Pinpoint the cell where the given text exists, returning its [x, y] midpoint coordinate. 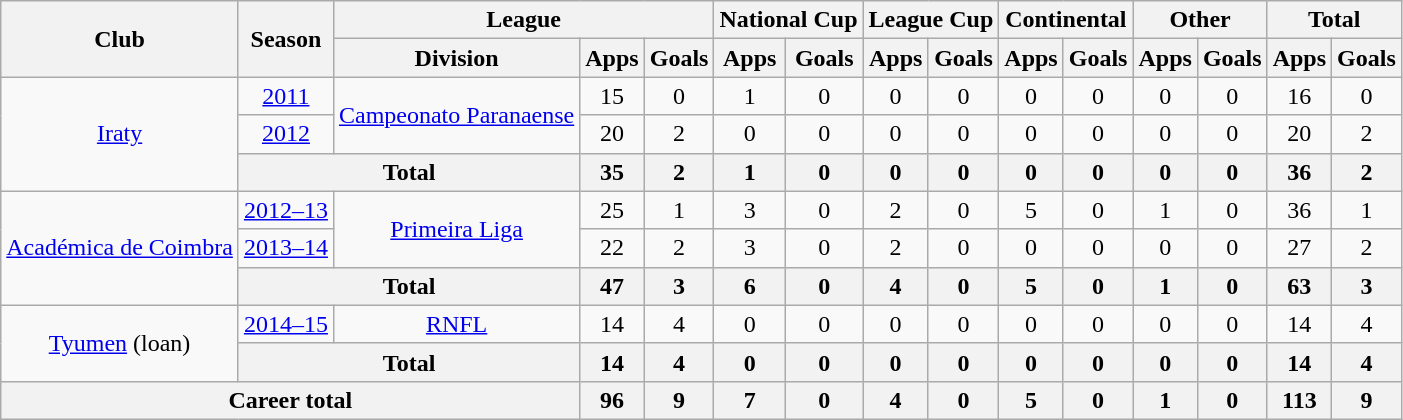
League Cup [931, 20]
Season [286, 39]
2013–14 [286, 248]
2012 [286, 134]
35 [612, 172]
7 [750, 400]
47 [612, 286]
Primeira Liga [456, 229]
Division [456, 58]
2012–13 [286, 210]
National Cup [788, 20]
22 [612, 248]
16 [1299, 96]
Career total [290, 400]
63 [1299, 286]
25 [612, 210]
Campeonato Paranaense [456, 115]
Club [120, 39]
2011 [286, 96]
2014–15 [286, 324]
Other [1200, 20]
Tyumen (loan) [120, 343]
96 [612, 400]
Académica de Coimbra [120, 248]
Iraty [120, 134]
27 [1299, 248]
Continental [1066, 20]
15 [612, 96]
League [523, 20]
113 [1299, 400]
RNFL [456, 324]
6 [750, 286]
